From the cell containing the given text, extract its center point as [X, Y] coordinate. 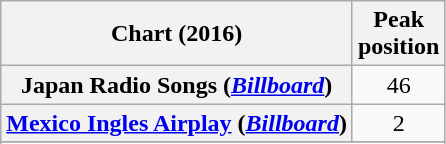
Mexico Ingles Airplay (Billboard) [177, 123]
46 [398, 85]
Japan Radio Songs (Billboard) [177, 85]
2 [398, 123]
Chart (2016) [177, 34]
Peakposition [398, 34]
